Provide the (x, y) coordinate of the cell's center where the given text is located.  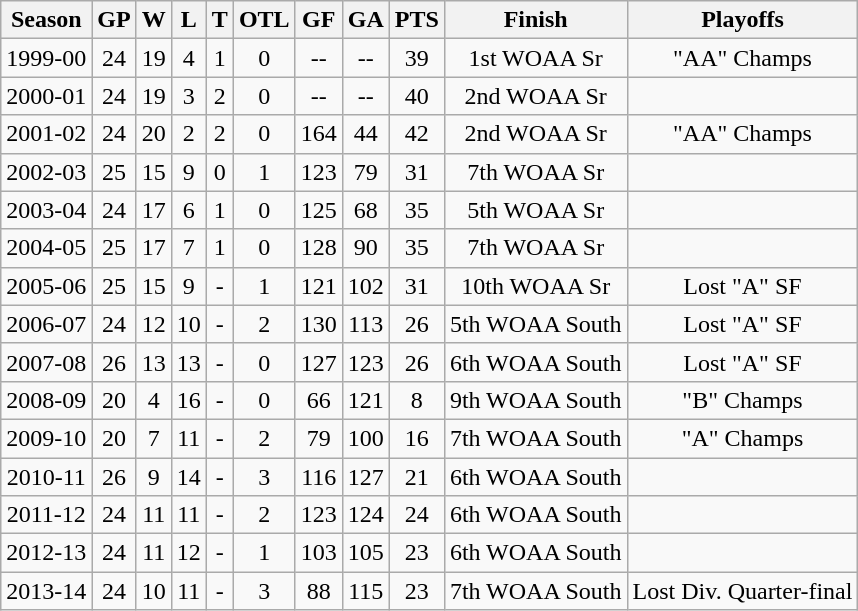
T (220, 20)
103 (318, 553)
113 (366, 324)
124 (366, 515)
10th WOAA Sr (536, 286)
44 (366, 134)
Playoffs (742, 20)
2013-14 (46, 591)
2012-13 (46, 553)
5th WOAA South (536, 324)
2008-09 (46, 400)
2009-10 (46, 438)
2010-11 (46, 477)
PTS (416, 20)
GA (366, 20)
8 (416, 400)
130 (318, 324)
2001-02 (46, 134)
"A" Champs (742, 438)
14 (188, 477)
116 (318, 477)
40 (416, 96)
OTL (264, 20)
"B" Champs (742, 400)
2003-04 (46, 210)
102 (366, 286)
100 (366, 438)
GP (114, 20)
2000-01 (46, 96)
88 (318, 591)
Season (46, 20)
66 (318, 400)
68 (366, 210)
164 (318, 134)
105 (366, 553)
2004-05 (46, 248)
L (188, 20)
Finish (536, 20)
2011-12 (46, 515)
39 (416, 58)
2006-07 (46, 324)
1st WOAA Sr (536, 58)
2002-03 (46, 172)
42 (416, 134)
2007-08 (46, 362)
125 (318, 210)
9th WOAA South (536, 400)
Lost Div. Quarter-final (742, 591)
W (154, 20)
128 (318, 248)
21 (416, 477)
5th WOAA Sr (536, 210)
GF (318, 20)
1999-00 (46, 58)
90 (366, 248)
6 (188, 210)
115 (366, 591)
2005-06 (46, 286)
